Detect which cell encompasses the target text, then output its [X, Y] center coordinate. 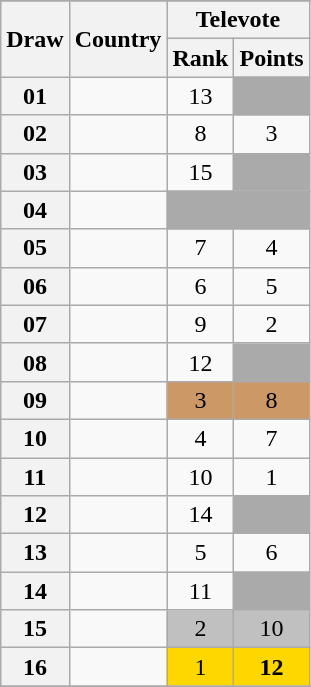
03 [35, 172]
9 [200, 324]
Televote [238, 20]
02 [35, 134]
08 [35, 362]
Points [272, 58]
Country [118, 39]
05 [35, 248]
Draw [35, 39]
01 [35, 96]
09 [35, 400]
16 [35, 667]
07 [35, 324]
04 [35, 210]
Rank [200, 58]
06 [35, 286]
